Return [x, y] of the center of cell containing provided text 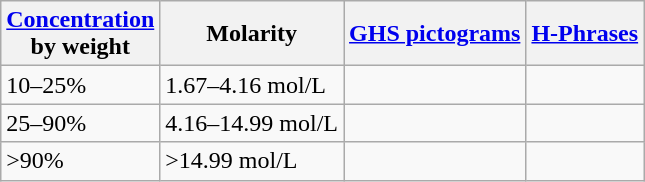
Molarity [252, 34]
H-Phrases [585, 34]
Concentrationby weight [80, 34]
4.16–14.99 mol/L [252, 123]
1.67–4.16 mol/L [252, 85]
25–90% [80, 123]
GHS pictograms [435, 34]
>14.99 mol/L [252, 161]
>90% [80, 161]
10–25% [80, 85]
